Pinpoint the cell where the given text exists, returning its [X, Y] midpoint coordinate. 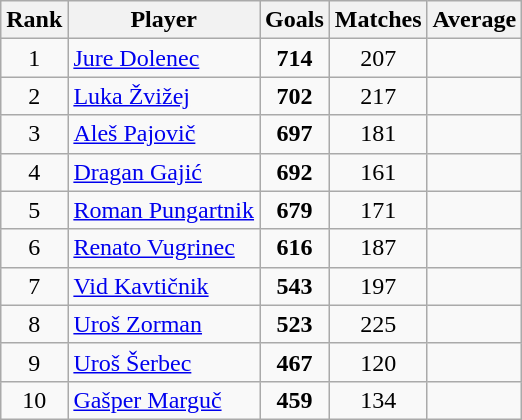
692 [295, 172]
Dragan Gajić [164, 172]
523 [295, 324]
616 [295, 248]
Renato Vugrinec [164, 248]
187 [378, 248]
Matches [378, 20]
467 [295, 362]
702 [295, 96]
1 [34, 58]
Roman Pungartnik [164, 210]
Player [164, 20]
Aleš Pajovič [164, 134]
Gašper Marguč [164, 400]
6 [34, 248]
697 [295, 134]
Jure Dolenec [164, 58]
181 [378, 134]
5 [34, 210]
Vid Kavtičnik [164, 286]
Average [474, 20]
161 [378, 172]
7 [34, 286]
543 [295, 286]
3 [34, 134]
Uroš Šerbec [164, 362]
714 [295, 58]
8 [34, 324]
Goals [295, 20]
459 [295, 400]
Uroš Zorman [164, 324]
Rank [34, 20]
171 [378, 210]
9 [34, 362]
Luka Žvižej [164, 96]
134 [378, 400]
217 [378, 96]
2 [34, 96]
4 [34, 172]
225 [378, 324]
10 [34, 400]
120 [378, 362]
207 [378, 58]
679 [295, 210]
197 [378, 286]
